Pinpoint the cell where the given text exists, returning its [x, y] midpoint coordinate. 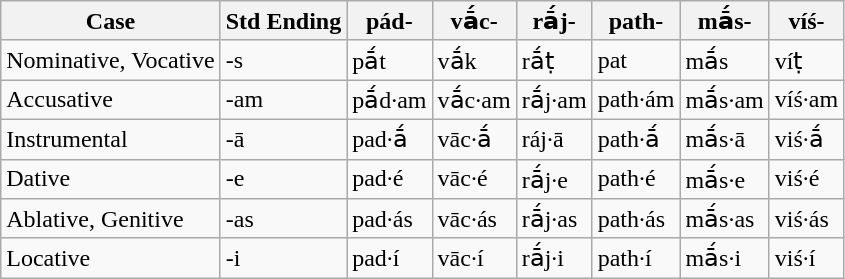
mā́s [724, 60]
rā́j·e [554, 179]
mā́s·as [724, 219]
vāc·ā́ [474, 139]
Ablative, Genitive [110, 219]
rā́ṭ [554, 60]
vā́c·am [474, 100]
path·ás [636, 219]
rā́j·as [554, 219]
Std Ending [283, 21]
-i [283, 258]
path- [636, 21]
mā́s·i [724, 258]
-s [283, 60]
viś·ā́ [806, 139]
-e [283, 179]
path·ā́ [636, 139]
Dative [110, 179]
pā́d·am [390, 100]
pad·é [390, 179]
viś·í [806, 258]
Locative [110, 258]
path·é [636, 179]
pad·ás [390, 219]
-am [283, 100]
viś·é [806, 179]
-ā [283, 139]
viś·ás [806, 219]
mā́s- [724, 21]
Instrumental [110, 139]
path·ám [636, 100]
víś- [806, 21]
vā́c- [474, 21]
rā́j·am [554, 100]
vā́k [474, 60]
mā́s·e [724, 179]
pád- [390, 21]
mā́s·ā [724, 139]
pad·í [390, 258]
path·í [636, 258]
vāc·í [474, 258]
vāc·ás [474, 219]
Nominative, Vocative [110, 60]
rā́j- [554, 21]
Accusative [110, 100]
Case [110, 21]
víś·am [806, 100]
-as [283, 219]
pat [636, 60]
víṭ [806, 60]
rā́j·i [554, 258]
ráj·ā [554, 139]
pad·ā́ [390, 139]
mā́s·am [724, 100]
vāc·é [474, 179]
pā́t [390, 60]
